Output the (X, Y) coordinate of the center of the cell containing the given text.  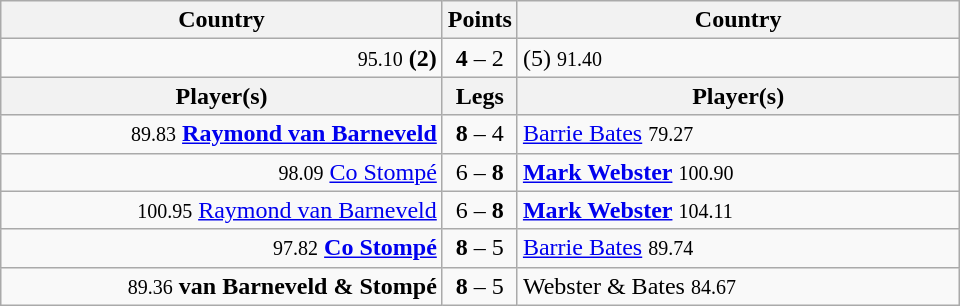
Barrie Bates 79.27 (738, 134)
(5) 91.40 (738, 58)
Webster & Bates 84.67 (738, 286)
4 – 2 (480, 58)
98.09 Co Stompé (222, 172)
100.95 Raymond van Barneveld (222, 210)
Mark Webster 100.90 (738, 172)
95.10 (2) (222, 58)
Mark Webster 104.11 (738, 210)
97.82 Co Stompé (222, 248)
Legs (480, 96)
89.83 Raymond van Barneveld (222, 134)
89.36 van Barneveld & Stompé (222, 286)
8 – 4 (480, 134)
Points (480, 20)
Barrie Bates 89.74 (738, 248)
